For the text-containing cell, return its midpoint in (X, Y) coordinate format. 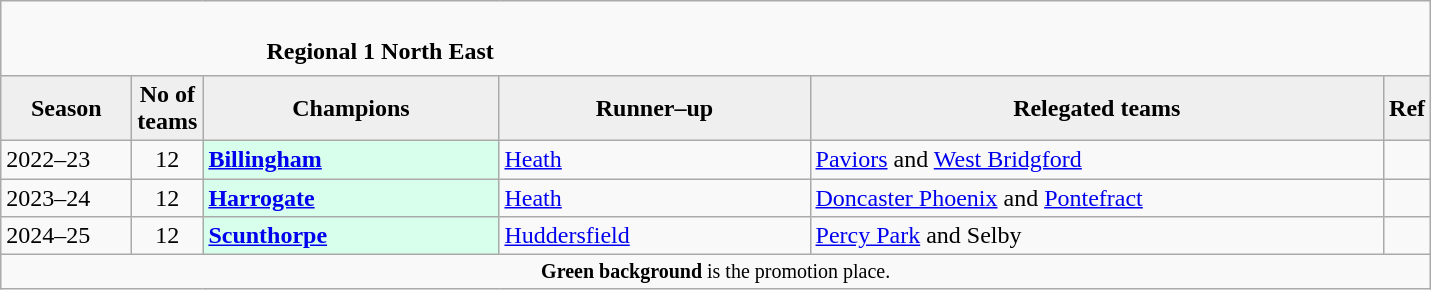
Runner–up (654, 108)
Season (66, 108)
Scunthorpe (351, 236)
Harrogate (351, 197)
Doncaster Phoenix and Pontefract (1097, 197)
Green background is the promotion place. (716, 272)
Relegated teams (1097, 108)
No of teams (168, 108)
2023–24 (66, 197)
Percy Park and Selby (1097, 236)
2022–23 (66, 159)
Champions (351, 108)
Paviors and West Bridgford (1097, 159)
Huddersfield (654, 236)
2024–25 (66, 236)
Ref (1408, 108)
Billingham (351, 159)
